For the text-containing cell, return its midpoint in (X, Y) coordinate format. 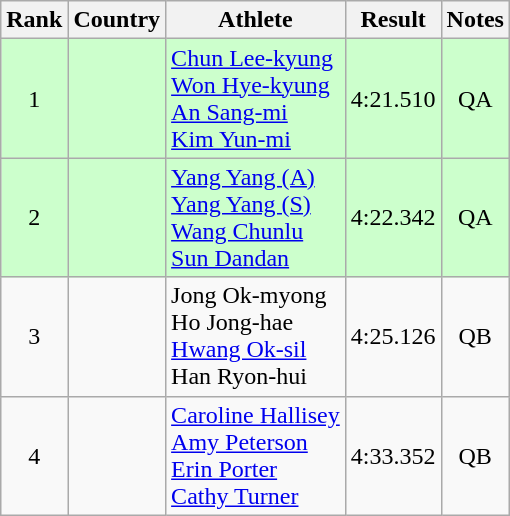
3 (34, 336)
Rank (34, 20)
4 (34, 456)
Notes (475, 20)
Athlete (256, 20)
1 (34, 98)
2 (34, 218)
4:22.342 (393, 218)
Chun Lee-kyung Won Hye-kyung An Sang-mi Kim Yun-mi (256, 98)
4:25.126 (393, 336)
4:21.510 (393, 98)
Result (393, 20)
Caroline Hallisey Amy Peterson Erin Porter Cathy Turner (256, 456)
4:33.352 (393, 456)
Yang Yang (A) Yang Yang (S) Wang Chunlu Sun Dandan (256, 218)
Country (117, 20)
Jong Ok-myong Ho Jong-hae Hwang Ok-sil Han Ryon-hui (256, 336)
